Detect which cell encompasses the target text, then output its [x, y] center coordinate. 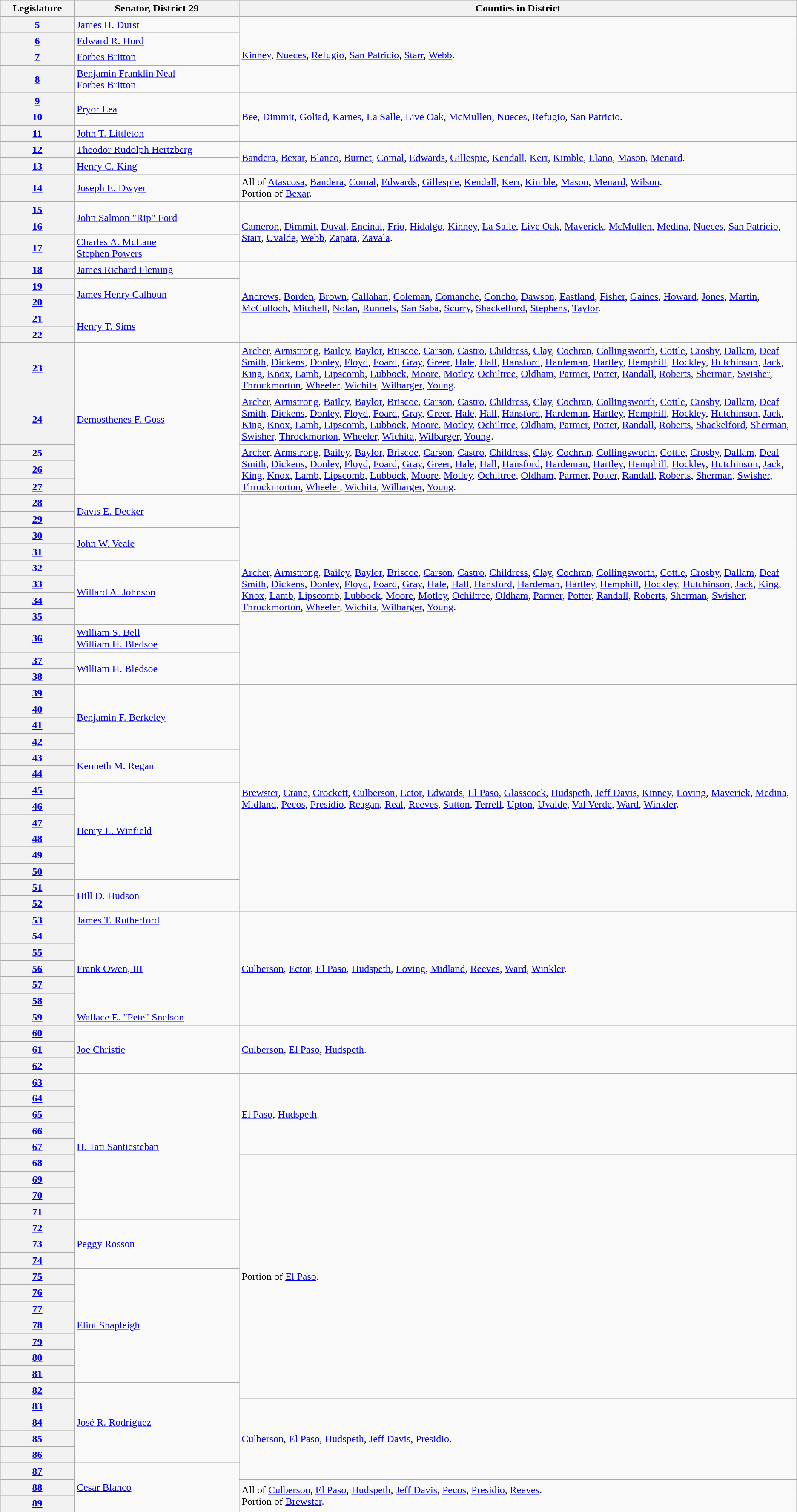
44 [37, 774]
5 [37, 25]
61 [37, 1049]
Joseph E. Dwyer [157, 187]
80 [37, 1357]
18 [37, 270]
73 [37, 1244]
31 [37, 552]
Eliot Shapleigh [157, 1325]
79 [37, 1341]
20 [37, 302]
23 [37, 368]
56 [37, 969]
28 [37, 503]
77 [37, 1309]
Peggy Rosson [157, 1244]
52 [37, 904]
35 [37, 617]
James T. Rutherford [157, 920]
81 [37, 1374]
Henry C. King [157, 166]
Portion of El Paso. [518, 1277]
39 [37, 693]
19 [37, 286]
32 [37, 568]
42 [37, 742]
Forbes Britton [157, 57]
59 [37, 1017]
8 [37, 79]
45 [37, 790]
46 [37, 806]
15 [37, 210]
Willard A. Johnson [157, 592]
17 [37, 248]
78 [37, 1325]
Benjamin F. Berkeley [157, 717]
James H. Durst [157, 25]
88 [37, 1487]
21 [37, 319]
66 [37, 1131]
José R. Rodríguez [157, 1422]
70 [37, 1196]
Joe Christie [157, 1049]
62 [37, 1066]
Davis E. Decker [157, 511]
William S. BellWilliam H. Bledsoe [157, 639]
Counties in District [518, 9]
25 [37, 453]
67 [37, 1147]
9 [37, 101]
69 [37, 1179]
49 [37, 855]
All of Culberson, El Paso, Hudspeth, Jeff Davis, Pecos, Presidio, Reeves.Portion of Brewster. [518, 1495]
14 [37, 187]
Henry L. Winfield [157, 831]
30 [37, 535]
72 [37, 1228]
11 [37, 133]
55 [37, 952]
All of Atascosa, Bandera, Comal, Edwards, Gillespie, Kendall, Kerr, Kimble, Mason, Menard, Wilson.Portion of Bexar. [518, 187]
Cesar Blanco [157, 1487]
64 [37, 1098]
76 [37, 1293]
Bee, Dimmit, Goliad, Karnes, La Salle, Live Oak, McMullen, Nueces, Refugio, San Patricio. [518, 117]
33 [37, 584]
38 [37, 677]
51 [37, 888]
53 [37, 920]
36 [37, 639]
27 [37, 486]
13 [37, 166]
60 [37, 1033]
H. Tati Santiesteban [157, 1147]
83 [37, 1406]
Benjamin Franklin NealForbes Britton [157, 79]
48 [37, 839]
63 [37, 1082]
Frank Owen, III [157, 969]
82 [37, 1390]
50 [37, 871]
12 [37, 149]
James Henry Calhoun [157, 294]
Bandera, Bexar, Blanco, Burnet, Comal, Edwards, Gillespie, Kendall, Kerr, Kimble, Llano, Mason, Menard. [518, 158]
William H. Bledsoe [157, 669]
Henry T. Sims [157, 327]
84 [37, 1423]
57 [37, 985]
Hill D. Hudson [157, 896]
89 [37, 1503]
87 [37, 1471]
16 [37, 226]
47 [37, 822]
Charles A. McLaneStephen Powers [157, 248]
54 [37, 936]
Kenneth M. Regan [157, 766]
75 [37, 1276]
Wallace E. "Pete" Snelson [157, 1017]
22 [37, 335]
41 [37, 725]
Edward R. Hord [157, 41]
40 [37, 709]
Culberson, Ector, El Paso, Hudspeth, Loving, Midland, Reeves, Ward, Winkler. [518, 969]
Kinney, Nueces, Refugio, San Patricio, Starr, Webb. [518, 55]
10 [37, 117]
26 [37, 470]
James Richard Fleming [157, 270]
Theodor Rudolph Hertzberg [157, 149]
Senator, District 29 [157, 9]
58 [37, 1001]
86 [37, 1455]
Demosthenes F. Goss [157, 419]
74 [37, 1260]
El Paso, Hudspeth. [518, 1114]
John Salmon "Rip" Ford [157, 218]
6 [37, 41]
Pryor Lea [157, 109]
7 [37, 57]
71 [37, 1212]
29 [37, 519]
Culberson, El Paso, Hudspeth. [518, 1049]
68 [37, 1163]
65 [37, 1114]
Legislature [37, 9]
John T. Littleton [157, 133]
85 [37, 1439]
24 [37, 419]
34 [37, 600]
37 [37, 661]
Culberson, El Paso, Hudspeth, Jeff Davis, Presidio. [518, 1439]
John W. Veale [157, 543]
43 [37, 758]
